For the text-containing cell, return its midpoint in [x, y] coordinate format. 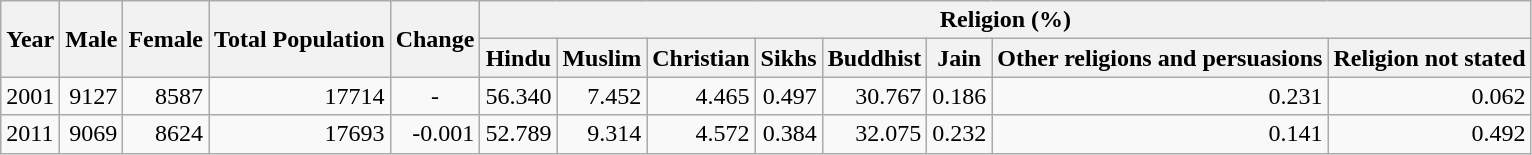
- [435, 96]
9069 [92, 134]
Sikhs [788, 58]
Muslim [602, 58]
9127 [92, 96]
4.465 [701, 96]
7.452 [602, 96]
0.384 [788, 134]
0.231 [1160, 96]
0.497 [788, 96]
Religion not stated [1430, 58]
56.340 [518, 96]
9.314 [602, 134]
0.492 [1430, 134]
Hindu [518, 58]
Female [166, 39]
0.232 [960, 134]
Christian [701, 58]
8587 [166, 96]
2001 [30, 96]
Male [92, 39]
52.789 [518, 134]
0.141 [1160, 134]
0.186 [960, 96]
Buddhist [874, 58]
17693 [300, 134]
Jain [960, 58]
-0.001 [435, 134]
17714 [300, 96]
Religion (%) [1006, 20]
Total Population [300, 39]
2011 [30, 134]
30.767 [874, 96]
Year [30, 39]
8624 [166, 134]
Change [435, 39]
0.062 [1430, 96]
Other religions and persuasions [1160, 58]
32.075 [874, 134]
4.572 [701, 134]
